Search for the cell housing the specified text and yield its [x, y] center coordinate. 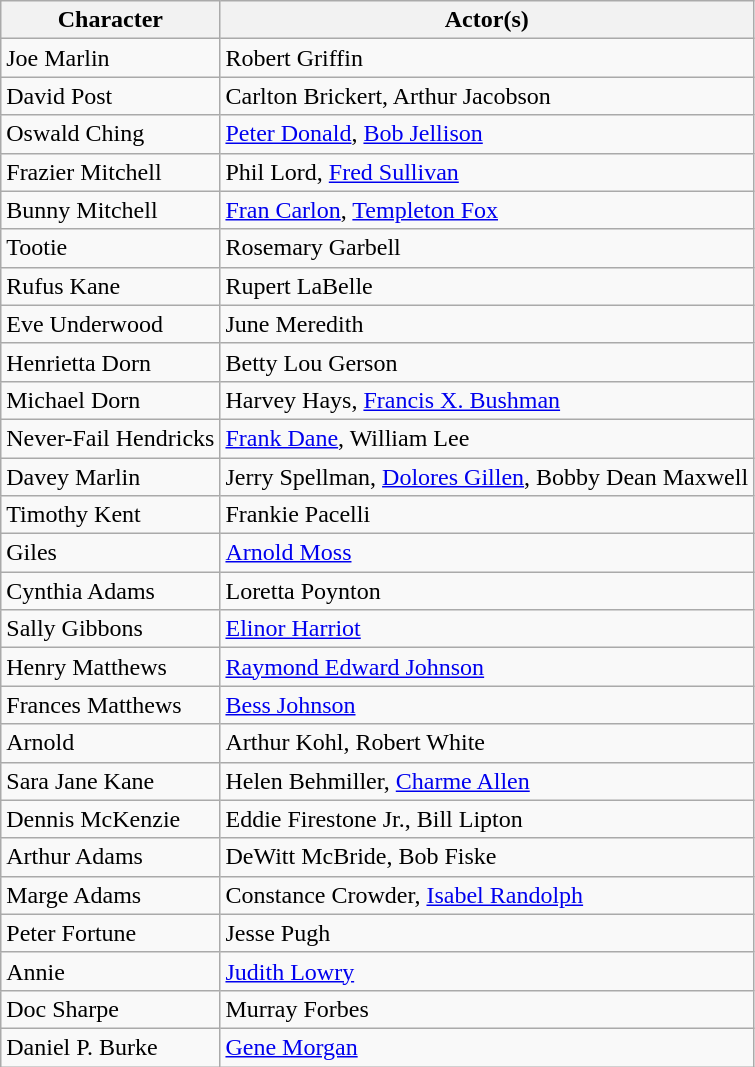
Judith Lowry [487, 971]
Rufus Kane [110, 286]
Character [110, 20]
Frankie Pacelli [487, 515]
Peter Fortune [110, 933]
Frances Matthews [110, 705]
Peter Donald, Bob Jellison [487, 134]
Helen Behmiller, Charme Allen [487, 781]
Henrietta Dorn [110, 362]
Elinor Harriot [487, 629]
Tootie [110, 248]
Daniel P. Burke [110, 1047]
Joe Marlin [110, 58]
Murray Forbes [487, 1009]
Bunny Mitchell [110, 210]
Giles [110, 553]
Marge Adams [110, 895]
Bess Johnson [487, 705]
Davey Marlin [110, 477]
Loretta Poynton [487, 591]
Rupert LaBelle [487, 286]
Constance Crowder, Isabel Randolph [487, 895]
Arnold Moss [487, 553]
Arnold [110, 743]
Arthur Kohl, Robert White [487, 743]
Never-Fail Hendricks [110, 438]
Cynthia Adams [110, 591]
Betty Lou Gerson [487, 362]
Harvey Hays, Francis X. Bushman [487, 400]
DeWitt McBride, Bob Fiske [487, 857]
Arthur Adams [110, 857]
Raymond Edward Johnson [487, 667]
Frank Dane, William Lee [487, 438]
Actor(s) [487, 20]
David Post [110, 96]
Oswald Ching [110, 134]
Fran Carlon, Templeton Fox [487, 210]
Annie [110, 971]
June Meredith [487, 324]
Eddie Firestone Jr., Bill Lipton [487, 819]
Timothy Kent [110, 515]
Phil Lord, Fred Sullivan [487, 172]
Jesse Pugh [487, 933]
Doc Sharpe [110, 1009]
Gene Morgan [487, 1047]
Sara Jane Kane [110, 781]
Rosemary Garbell [487, 248]
Eve Underwood [110, 324]
Carlton Brickert, Arthur Jacobson [487, 96]
Jerry Spellman, Dolores Gillen, Bobby Dean Maxwell [487, 477]
Henry Matthews [110, 667]
Frazier Mitchell [110, 172]
Sally Gibbons [110, 629]
Robert Griffin [487, 58]
Michael Dorn [110, 400]
Dennis McKenzie [110, 819]
